Search for the cell housing the specified text and yield its [x, y] center coordinate. 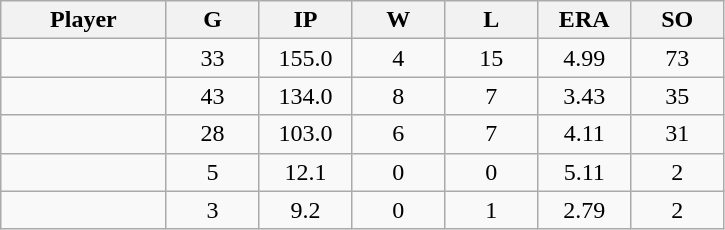
103.0 [306, 134]
4.99 [584, 58]
SO [678, 20]
L [492, 20]
12.1 [306, 172]
15 [492, 58]
5.11 [584, 172]
155.0 [306, 58]
IP [306, 20]
4.11 [584, 134]
1 [492, 210]
Player [84, 20]
3 [212, 210]
31 [678, 134]
33 [212, 58]
6 [398, 134]
G [212, 20]
28 [212, 134]
W [398, 20]
ERA [584, 20]
43 [212, 96]
5 [212, 172]
73 [678, 58]
9.2 [306, 210]
4 [398, 58]
134.0 [306, 96]
2.79 [584, 210]
35 [678, 96]
8 [398, 96]
3.43 [584, 96]
